Pinpoint the cell where the given text exists, returning its [x, y] midpoint coordinate. 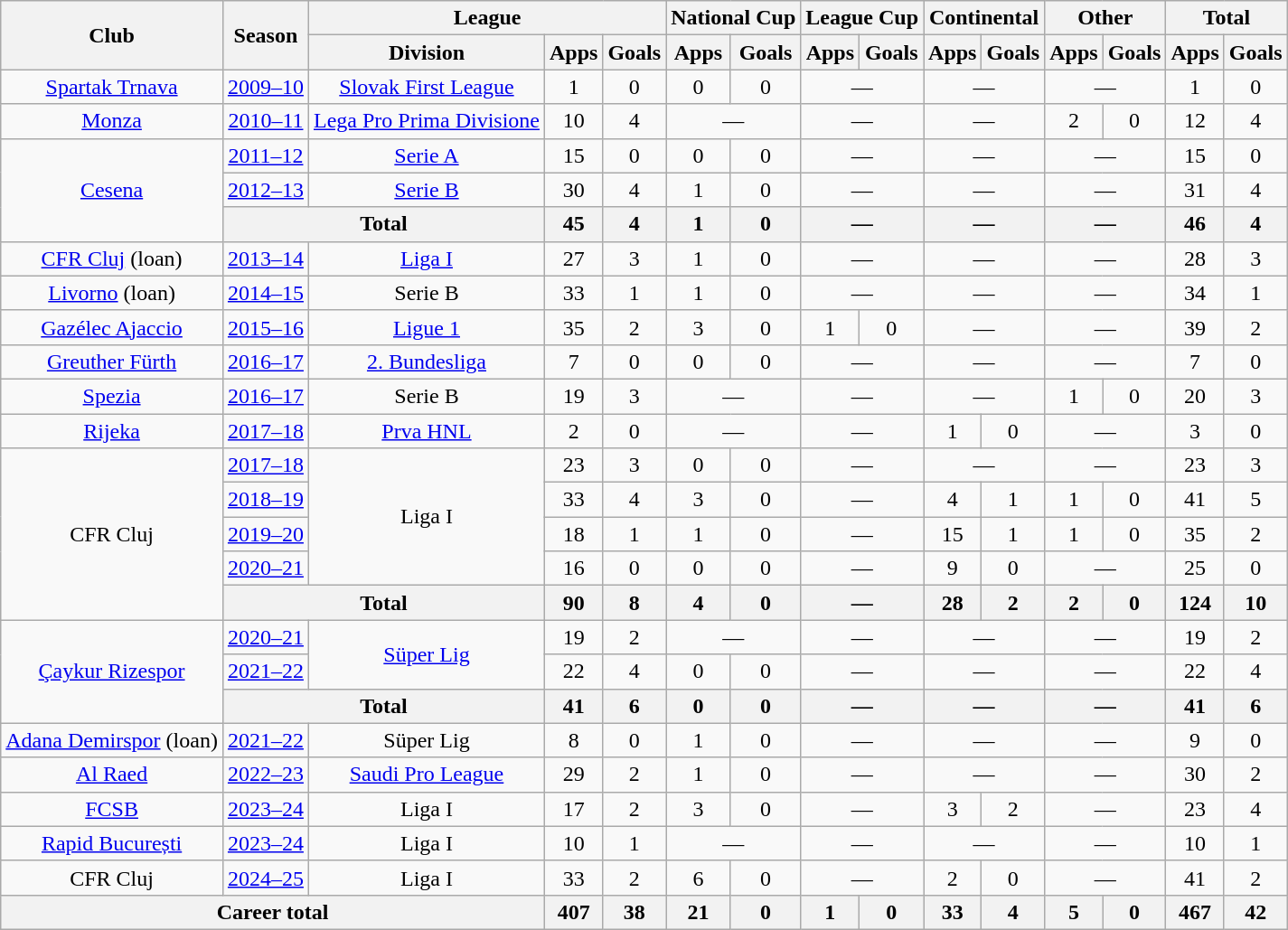
League Cup [862, 18]
Spezia [112, 396]
29 [573, 775]
2022–23 [266, 775]
90 [573, 603]
2024–25 [266, 878]
18 [573, 534]
17 [573, 809]
46 [1195, 224]
20 [1195, 396]
34 [1195, 293]
Division [427, 52]
Adana Demirspor (loan) [112, 740]
2013–14 [266, 258]
Cesena [112, 190]
2009–10 [266, 87]
Prva HNL [427, 431]
2011–12 [266, 155]
27 [573, 258]
12 [1195, 121]
Other [1105, 18]
Saudi Pro League [427, 775]
Club [112, 35]
21 [699, 912]
45 [573, 224]
Serie A [427, 155]
2014–15 [266, 293]
Career total [273, 912]
Spartak Trnava [112, 87]
Lega Pro Prima Divisione [427, 121]
Slovak First League [427, 87]
31 [1195, 190]
42 [1255, 912]
Livorno (loan) [112, 293]
39 [1195, 327]
2. Bundesliga [427, 362]
Rijeka [112, 431]
2010–11 [266, 121]
Monza [112, 121]
2015–16 [266, 327]
FCSB [112, 809]
2019–20 [266, 534]
467 [1195, 912]
2018–19 [266, 500]
25 [1195, 568]
Season [266, 35]
124 [1195, 603]
Çaykur Rizespor [112, 672]
Al Raed [112, 775]
National Cup [734, 18]
League [486, 18]
2012–13 [266, 190]
407 [573, 912]
CFR Cluj (loan) [112, 258]
Rapid București [112, 843]
Greuther Fürth [112, 362]
Gazélec Ajaccio [112, 327]
16 [573, 568]
Ligue 1 [427, 327]
Continental [984, 18]
38 [635, 912]
